Find where the given text appears and provide that cell's center as [X, Y] coordinate. 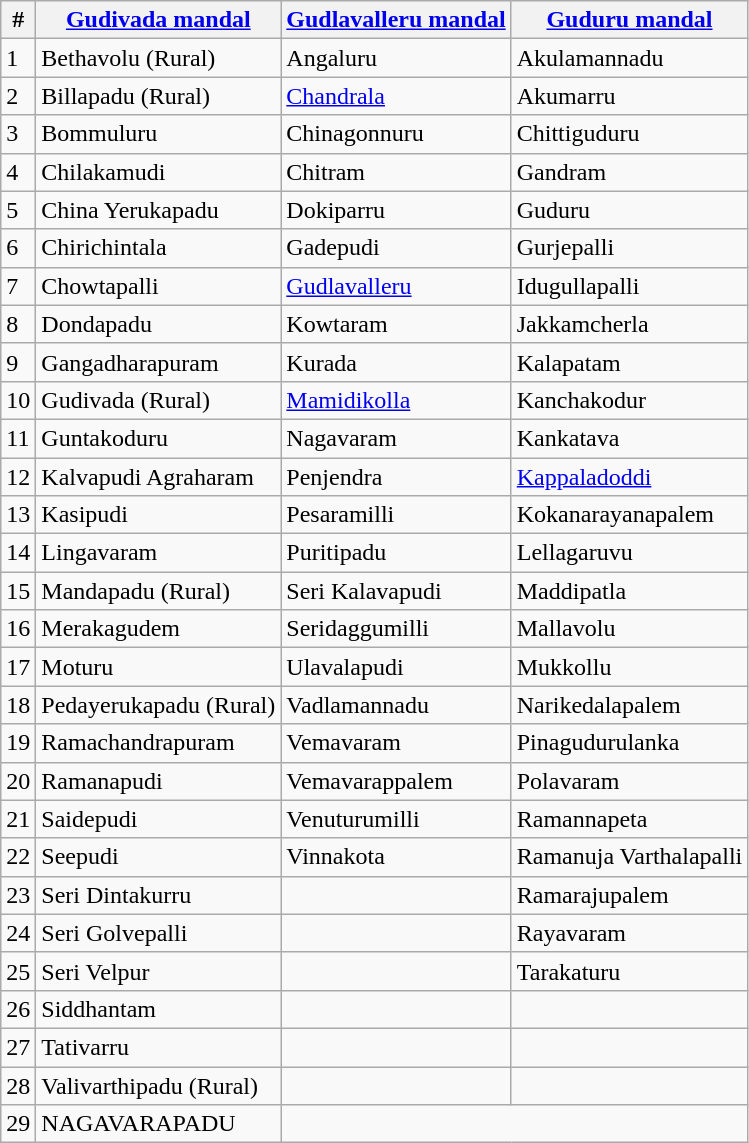
Gudlavalleru mandal [396, 20]
Pinagudurulanka [630, 743]
5 [18, 210]
Akumarru [630, 96]
3 [18, 134]
Bethavolu (Rural) [158, 58]
11 [18, 438]
24 [18, 933]
Vinnakota [396, 857]
Lingavaram [158, 553]
Chandrala [396, 96]
Kurada [396, 362]
Bommuluru [158, 134]
Valivarthipadu (Rural) [158, 1085]
Chowtapalli [158, 286]
Chitram [396, 172]
Puritipadu [396, 553]
Dondapadu [158, 324]
14 [18, 553]
9 [18, 362]
Ramannapeta [630, 819]
Mukkollu [630, 667]
Narikedalapalem [630, 705]
Guntakoduru [158, 438]
Chilakamudi [158, 172]
Kasipudi [158, 515]
19 [18, 743]
Polavaram [630, 781]
Seri Kalavapudi [396, 591]
Ramarajupalem [630, 895]
Seri Golvepalli [158, 933]
28 [18, 1085]
Ramanapudi [158, 781]
# [18, 20]
Akulamannadu [630, 58]
Pedayerukapadu (Rural) [158, 705]
Vemavarappalem [396, 781]
Chittiguduru [630, 134]
6 [18, 248]
Maddipatla [630, 591]
Saidepudi [158, 819]
Merakagudem [158, 629]
Ramachandrapuram [158, 743]
13 [18, 515]
Guduru [630, 210]
29 [18, 1124]
Billapadu (Rural) [158, 96]
Kalvapudi Agraharam [158, 477]
18 [18, 705]
Seepudi [158, 857]
Seri Velpur [158, 971]
Angaluru [396, 58]
Mallavolu [630, 629]
8 [18, 324]
Vadlamannadu [396, 705]
23 [18, 895]
26 [18, 1009]
Idugullapalli [630, 286]
Gandram [630, 172]
Ulavalapudi [396, 667]
Penjendra [396, 477]
22 [18, 857]
Kappaladoddi [630, 477]
Seridaggumilli [396, 629]
Mandapadu (Rural) [158, 591]
15 [18, 591]
1 [18, 58]
17 [18, 667]
20 [18, 781]
Gudlavalleru [396, 286]
China Yerukapadu [158, 210]
Kankatava [630, 438]
Pesaramilli [396, 515]
7 [18, 286]
Siddhantam [158, 1009]
NAGAVARAPADU [158, 1124]
Gangadharapuram [158, 362]
Venuturumilli [396, 819]
21 [18, 819]
4 [18, 172]
Gudivada mandal [158, 20]
10 [18, 400]
Moturu [158, 667]
Gadepudi [396, 248]
Kalapatam [630, 362]
Dokiparru [396, 210]
Mamidikolla [396, 400]
16 [18, 629]
Nagavaram [396, 438]
25 [18, 971]
Rayavaram [630, 933]
Chinagonnuru [396, 134]
Tarakaturu [630, 971]
Kokanarayanapalem [630, 515]
Lellagaruvu [630, 553]
Vemavaram [396, 743]
Seri Dintakurru [158, 895]
Kanchakodur [630, 400]
Gurjepalli [630, 248]
Guduru mandal [630, 20]
Ramanuja Varthalapalli [630, 857]
12 [18, 477]
Tativarru [158, 1047]
Gudivada (Rural) [158, 400]
Chirichintala [158, 248]
Jakkamcherla [630, 324]
2 [18, 96]
Kowtaram [396, 324]
27 [18, 1047]
